Identify which cell holds the provided text, then report its (X, Y) central coordinate. 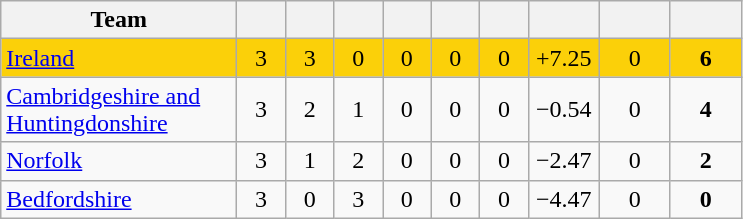
6 (706, 58)
−0.54 (564, 110)
+7.25 (564, 58)
Team (119, 20)
−2.47 (564, 161)
Norfolk (119, 161)
Cambridgeshire and Huntingdonshire (119, 110)
Bedfordshire (119, 199)
−4.47 (564, 199)
4 (706, 110)
Ireland (119, 58)
